Output the [x, y] coordinate of the center of the cell containing the given text.  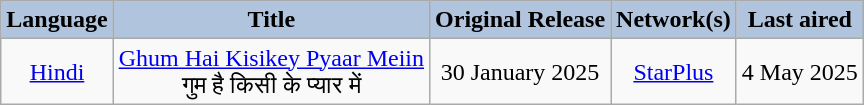
Hindi [57, 72]
Original Release [520, 20]
Ghum Hai Kisikey Pyaar Meiin गुम है किसी के प्यार में [271, 72]
Language [57, 20]
4 May 2025 [800, 72]
Network(s) [674, 20]
StarPlus [674, 72]
30 January 2025 [520, 72]
Last aired [800, 20]
Title [271, 20]
